Detect which cell encompasses the target text, then output its [X, Y] center coordinate. 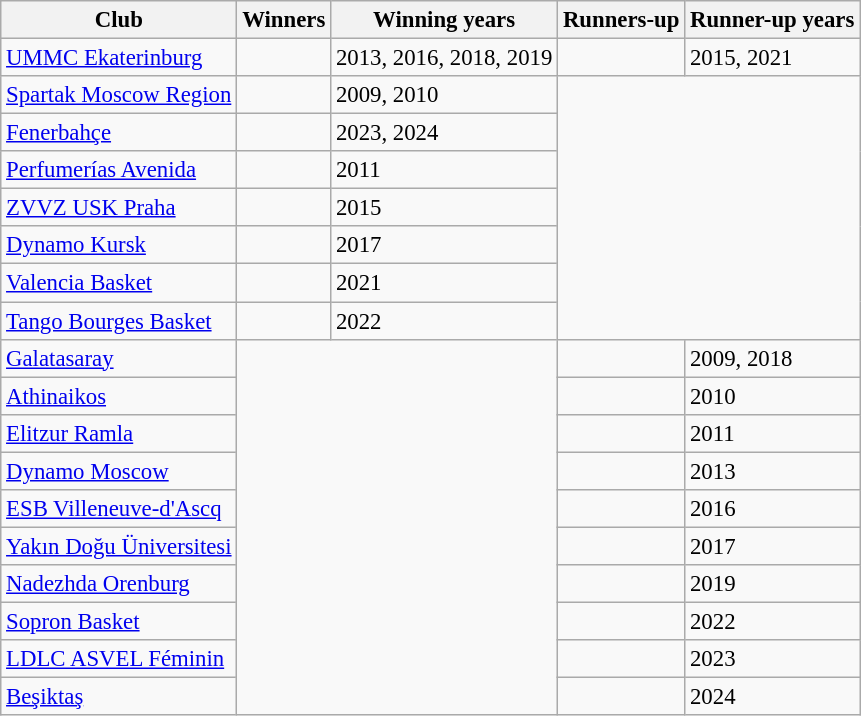
2013, 2016, 2018, 2019 [444, 58]
2024 [772, 697]
Winners [284, 20]
Tango Bourges Basket [119, 321]
Sopron Basket [119, 621]
Spartak Moscow Region [119, 95]
Galatasaray [119, 358]
2015, 2021 [772, 58]
Valencia Basket [119, 283]
2021 [444, 283]
Club [119, 20]
Beşiktaş [119, 697]
2015 [444, 208]
Winning years [444, 20]
2023 [772, 659]
2013 [772, 471]
Yakın Doğu Üniversitesi [119, 546]
Dynamo Kursk [119, 245]
UMMC Ekaterinburg [119, 58]
Dynamo Moscow [119, 471]
LDLC ASVEL Féminin [119, 659]
2009, 2010 [444, 95]
Perfumerías Avenida [119, 170]
Runners-up [622, 20]
2023, 2024 [444, 133]
Athinaikos [119, 396]
Fenerbahçe [119, 133]
2009, 2018 [772, 358]
2016 [772, 509]
ESB Villeneuve-d'Ascq [119, 509]
Nadezhda Orenburg [119, 584]
ZVVZ USK Praha [119, 208]
Runner-up years [772, 20]
Elitzur Ramla [119, 433]
2010 [772, 396]
2019 [772, 584]
